Extract the [X, Y] coordinate from the center of the cell holding the provided text.  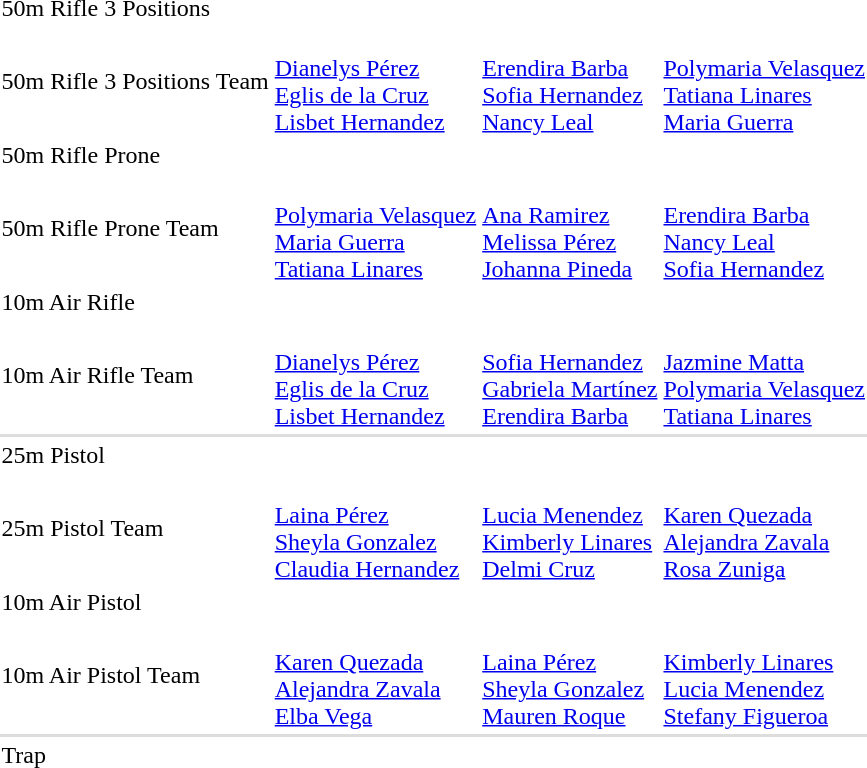
Jazmine MattaPolymaria VelasquezTatiana Linares [764, 376]
50m Rifle Prone [135, 155]
Erendira BarbaNancy LealSofia Hernandez [764, 228]
Erendira BarbaSofia HernandezNancy Leal [570, 82]
Laina PérezSheyla GonzalezClaudia Hernandez [376, 528]
Polymaria VelasquezMaria GuerraTatiana Linares [376, 228]
Ana RamirezMelissa PérezJohanna Pineda [570, 228]
50m Rifle 3 Positions Team [135, 82]
Polymaria VelasquezTatiana LinaresMaria Guerra [764, 82]
Lucia MenendezKimberly LinaresDelmi Cruz [570, 528]
Karen QuezadaAlejandra ZavalaElba Vega [376, 676]
Laina PérezSheyla GonzalezMauren Roque [570, 676]
Karen QuezadaAlejandra ZavalaRosa Zuniga [764, 528]
50m Rifle Prone Team [135, 228]
25m Pistol Team [135, 528]
10m Air Pistol Team [135, 676]
10m Air Rifle [135, 302]
Sofia HernandezGabriela MartínezErendira Barba [570, 376]
10m Air Pistol [135, 602]
Kimberly LinaresLucia MenendezStefany Figueroa [764, 676]
25m Pistol [135, 455]
10m Air Rifle Team [135, 376]
